Capture the cell that displays the provided text and extract its (x, y) central coordinate. 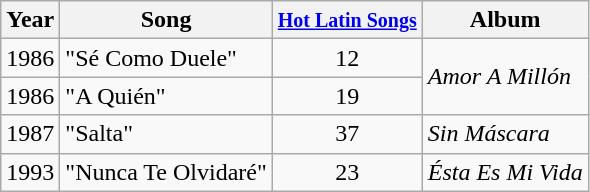
"Sé Como Duele" (166, 58)
Album (505, 20)
23 (347, 172)
1987 (30, 134)
"Salta" (166, 134)
12 (347, 58)
"A Quién" (166, 96)
Sin Máscara (505, 134)
"Nunca Te Olvidaré" (166, 172)
Ésta Es Mi Vida (505, 172)
Year (30, 20)
1993 (30, 172)
Hot Latin Songs (347, 20)
19 (347, 96)
Amor A Millón (505, 77)
37 (347, 134)
Song (166, 20)
